Find where the given text appears and provide that cell's center as [x, y] coordinate. 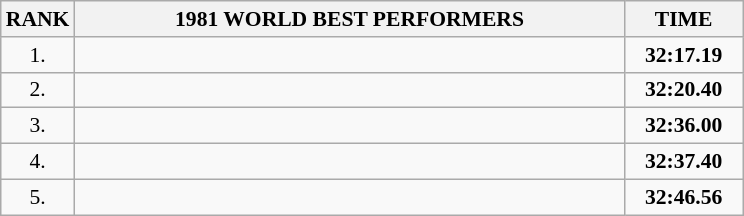
2. [38, 90]
TIME [684, 19]
32:36.00 [684, 126]
4. [38, 162]
1. [38, 55]
3. [38, 126]
32:37.40 [684, 162]
32:46.56 [684, 197]
1981 WORLD BEST PERFORMERS [349, 19]
32:17.19 [684, 55]
RANK [38, 19]
32:20.40 [684, 90]
5. [38, 197]
